Return the (X, Y) coordinate for the center point of the cell that contains the specified text.  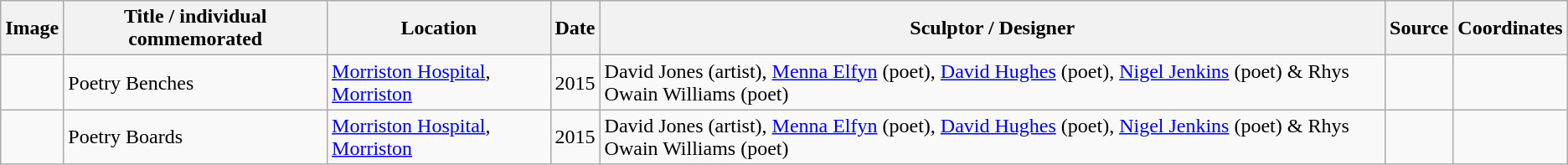
Date (575, 28)
Title / individual commemorated (196, 28)
Poetry Benches (196, 82)
Source (1419, 28)
Sculptor / Designer (992, 28)
Image (32, 28)
Poetry Boards (196, 137)
Coordinates (1510, 28)
Location (439, 28)
